Return the (x, y) coordinate for the center point of the cell that contains the specified text.  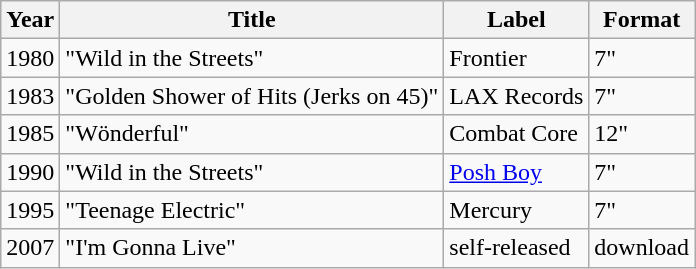
1995 (30, 210)
Year (30, 20)
Title (252, 20)
1983 (30, 96)
Frontier (516, 58)
Posh Boy (516, 172)
"I'm Gonna Live" (252, 248)
2007 (30, 248)
"Golden Shower of Hits (Jerks on 45)" (252, 96)
"Wönderful" (252, 134)
Combat Core (516, 134)
Format (642, 20)
Mercury (516, 210)
1990 (30, 172)
1985 (30, 134)
download (642, 248)
"Teenage Electric" (252, 210)
LAX Records (516, 96)
Label (516, 20)
12" (642, 134)
self-released (516, 248)
1980 (30, 58)
